Find where the given text appears and provide that cell's center as [X, Y] coordinate. 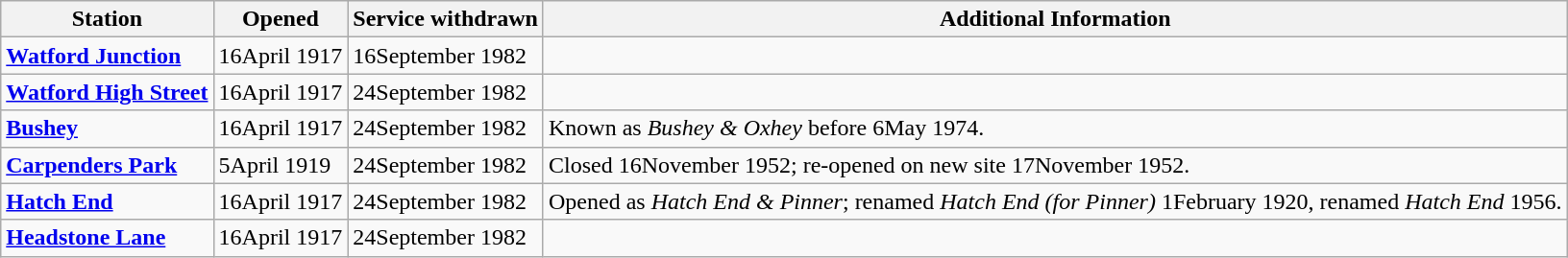
Station [108, 19]
Watford High Street [108, 92]
Hatch End [108, 201]
Watford Junction [108, 56]
Carpenders Park [108, 165]
Opened as Hatch End & Pinner; renamed Hatch End (for Pinner) 1February 1920, renamed Hatch End 1956. [1055, 201]
5April 1919 [281, 165]
Headstone Lane [108, 238]
Additional Information [1055, 19]
Closed 16November 1952; re-opened on new site 17November 1952. [1055, 165]
Opened [281, 19]
Bushey [108, 129]
Service withdrawn [446, 19]
16September 1982 [446, 56]
Known as Bushey & Oxhey before 6May 1974. [1055, 129]
